For the text-containing cell, return its midpoint in (X, Y) coordinate format. 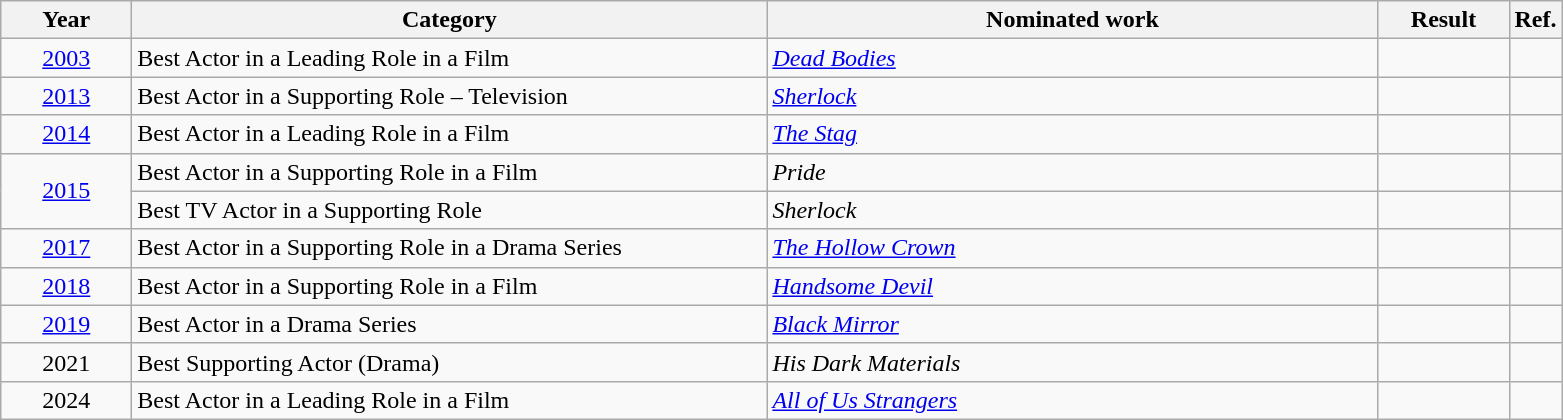
The Hollow Crown (1072, 248)
Best Actor in a Supporting Role in a Drama Series (450, 248)
Year (66, 20)
2003 (66, 58)
Result (1444, 20)
2019 (66, 324)
Pride (1072, 172)
Category (450, 20)
Best TV Actor in a Supporting Role (450, 210)
His Dark Materials (1072, 362)
2018 (66, 286)
Best Actor in a Supporting Role – Television (450, 96)
Black Mirror (1072, 324)
2013 (66, 96)
Ref. (1536, 20)
2024 (66, 400)
The Stag (1072, 134)
2014 (66, 134)
2015 (66, 191)
2021 (66, 362)
Nominated work (1072, 20)
Dead Bodies (1072, 58)
All of Us Strangers (1072, 400)
Best Actor in a Drama Series (450, 324)
Best Supporting Actor (Drama) (450, 362)
Handsome Devil (1072, 286)
2017 (66, 248)
